Scan for the cell matching the given text and deliver its [x, y] coordinate at center. 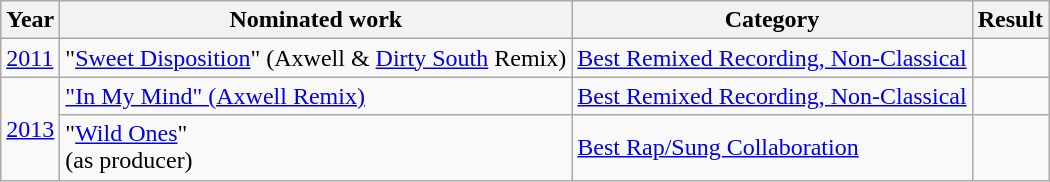
Category [772, 20]
"In My Mind" (Axwell Remix) [316, 96]
Year [30, 20]
2011 [30, 58]
2013 [30, 128]
Nominated work [316, 20]
Result [1010, 20]
"Sweet Disposition" (Axwell & Dirty South Remix) [316, 58]
"Wild Ones"(as producer) [316, 148]
Best Rap/Sung Collaboration [772, 148]
